Search for the cell housing the specified text and yield its (x, y) center coordinate. 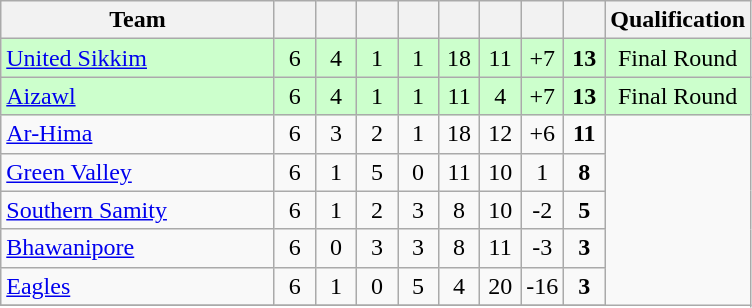
Team (138, 20)
-3 (542, 248)
20 (500, 286)
Ar-Hima (138, 134)
Aizawl (138, 96)
Eagles (138, 286)
-2 (542, 210)
Southern Samity (138, 210)
Green Valley (138, 172)
Qualification (678, 20)
+6 (542, 134)
Bhawanipore (138, 248)
12 (500, 134)
-16 (542, 286)
United Sikkim (138, 58)
